From the cell containing the given text, extract its center point as (X, Y) coordinate. 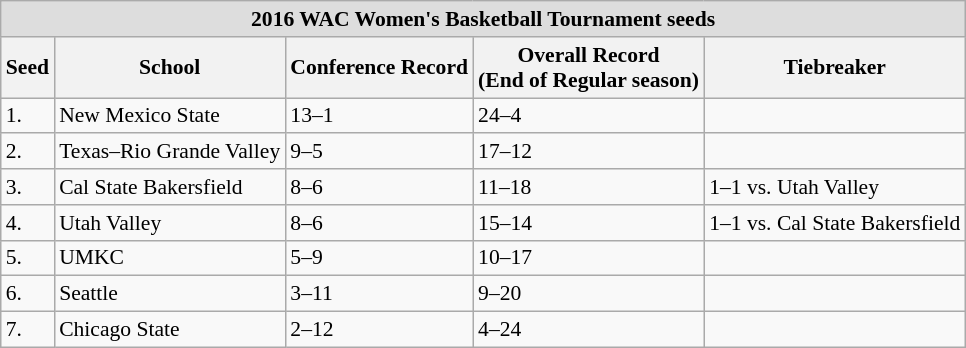
11–18 (588, 187)
Utah Valley (170, 223)
Overall Record (End of Regular season) (588, 68)
17–12 (588, 152)
1–1 vs. Cal State Bakersfield (834, 223)
Tiebreaker (834, 68)
Texas–Rio Grande Valley (170, 152)
2016 WAC Women's Basketball Tournament seeds (484, 19)
9–5 (379, 152)
6. (28, 294)
15–14 (588, 223)
Cal State Bakersfield (170, 187)
4–24 (588, 330)
UMKC (170, 258)
School (170, 68)
2. (28, 152)
1. (28, 116)
13–1 (379, 116)
3. (28, 187)
1–1 vs. Utah Valley (834, 187)
5. (28, 258)
Chicago State (170, 330)
5–9 (379, 258)
New Mexico State (170, 116)
24–4 (588, 116)
4. (28, 223)
3–11 (379, 294)
2–12 (379, 330)
Conference Record (379, 68)
9–20 (588, 294)
Seattle (170, 294)
7. (28, 330)
10–17 (588, 258)
Seed (28, 68)
